Scan for the cell matching the given text and deliver its (X, Y) coordinate at center. 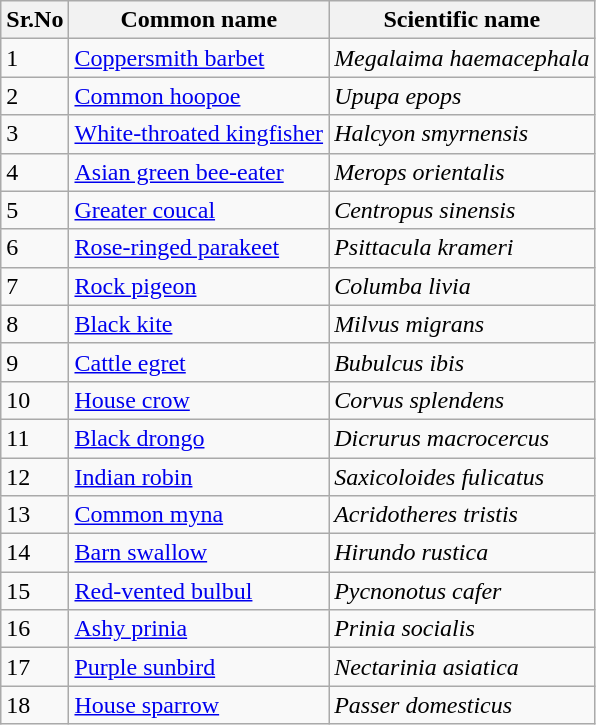
Centropus sinensis (462, 210)
Nectarinia asiatica (462, 667)
Upupa epops (462, 96)
Common hoopoe (199, 96)
6 (35, 248)
Saxicoloides fulicatus (462, 477)
Greater coucal (199, 210)
Prinia socialis (462, 629)
House sparrow (199, 705)
8 (35, 324)
10 (35, 400)
Indian robin (199, 477)
Megalaima haemacephala (462, 58)
Cattle egret (199, 362)
Coppersmith barbet (199, 58)
Common name (199, 20)
Columba livia (462, 286)
Milvus migrans (462, 324)
Rose-ringed parakeet (199, 248)
Scientific name (462, 20)
Sr.No (35, 20)
18 (35, 705)
9 (35, 362)
Red-vented bulbul (199, 591)
2 (35, 96)
15 (35, 591)
16 (35, 629)
Black drongo (199, 438)
Hirundo rustica (462, 553)
11 (35, 438)
Common myna (199, 515)
Asian green bee-eater (199, 172)
Purple sunbird (199, 667)
Acridotheres tristis (462, 515)
Psittacula krameri (462, 248)
13 (35, 515)
White-throated kingfisher (199, 134)
7 (35, 286)
Merops orientalis (462, 172)
Barn swallow (199, 553)
Passer domesticus (462, 705)
Halcyon smyrnensis (462, 134)
4 (35, 172)
Dicrurus macrocercus (462, 438)
Corvus splendens (462, 400)
Rock pigeon (199, 286)
12 (35, 477)
5 (35, 210)
1 (35, 58)
3 (35, 134)
Ashy prinia (199, 629)
14 (35, 553)
Pycnonotus cafer (462, 591)
17 (35, 667)
Black kite (199, 324)
House crow (199, 400)
Bubulcus ibis (462, 362)
